Pinpoint the cell where the given text exists, returning its (x, y) midpoint coordinate. 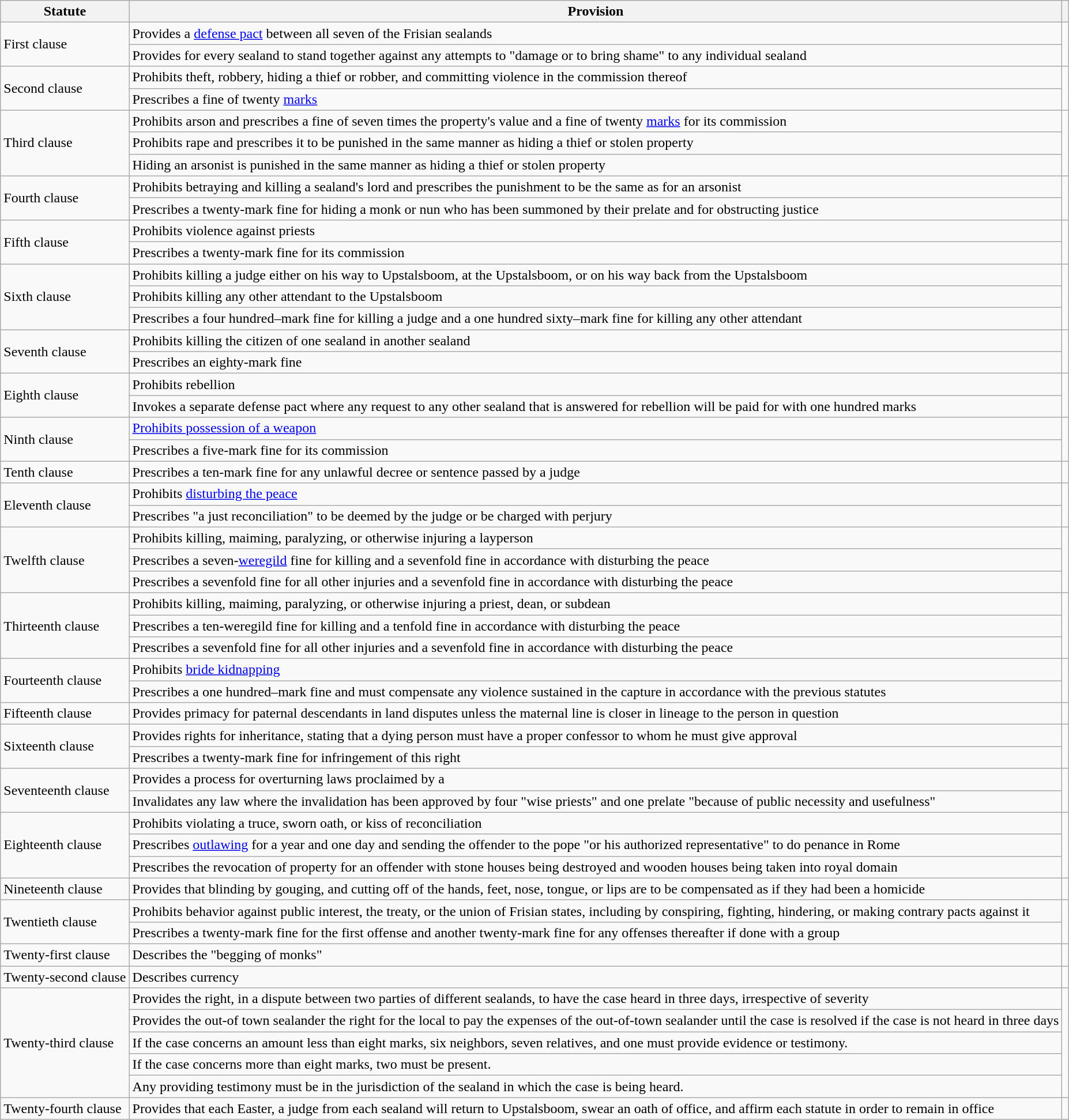
Prescribes a fine of twenty marks (596, 99)
Provides the right, in a dispute between two parties of different sealands, to have the case heard in three days, irrespective of severity (596, 999)
Provides rights for inheritance, stating that a dying person must have a proper confessor to whom he must give approval (596, 736)
Sixth clause (65, 297)
Fourteenth clause (65, 681)
Prescribes a four hundred–mark fine for killing a judge and a one hundred sixty–mark fine for killing any other attendant (596, 319)
Fifth clause (65, 242)
Fifteenth clause (65, 714)
Prescribes outlawing for a year and one day and sending the offender to the pope "or his authorized representative" to do penance in Rome (596, 845)
Twenty-first clause (65, 955)
Hiding an arsonist is punished in the same manner as hiding a thief or stolen property (596, 165)
Any providing testimony must be in the jurisdiction of the sealand in which the case is being heard. (596, 1087)
Ninth clause (65, 439)
Describes the "begging of monks" (596, 955)
Prescribes a twenty-mark fine for its commission (596, 252)
Prohibits possession of a weapon (596, 428)
Nineteenth clause (65, 889)
Thirteenth clause (65, 625)
Eleventh clause (65, 505)
Twenty-fourth clause (65, 1108)
Prohibits rape and prescribes it to be punished in the same manner as hiding a thief or stolen property (596, 143)
First clause (65, 44)
Prohibits rebellion (596, 384)
Prescribes a ten-mark fine for any unlawful decree or sentence passed by a judge (596, 472)
Prohibits killing, maiming, paralyzing, or otherwise injuring a priest, dean, or subdean (596, 604)
Sixteenth clause (65, 746)
Prescribes a seven-weregild fine for killing and a sevenfold fine in accordance with disturbing the peace (596, 560)
Seventeenth clause (65, 790)
Prohibits arson and prescribes a fine of seven times the property's value and a fine of twenty marks for its commission (596, 121)
Third clause (65, 143)
Prohibits killing, maiming, paralyzing, or otherwise injuring a layperson (596, 538)
Prescribes a one hundred–mark fine and must compensate any violence sustained in the capture in accordance with the previous statutes (596, 692)
Prescribes a twenty-mark fine for hiding a monk or nun who has been summoned by their prelate and for obstructing justice (596, 209)
Prohibits killing any other attendant to the Upstalsboom (596, 297)
Prohibits killing a judge either on his way to Upstalsboom, at the Upstalsboom, or on his way back from the Upstalsboom (596, 275)
Prescribes "a just reconciliation" to be deemed by the judge or be charged with perjury (596, 516)
Provision (596, 12)
If the case concerns more than eight marks, two must be present. (596, 1065)
Prescribes a twenty-mark fine for infringement of this right (596, 757)
Prescribes a ten-weregild fine for killing and a tenfold fine in accordance with disturbing the peace (596, 625)
Describes currency (596, 977)
Invokes a separate defense pact where any request to any other sealand that is answered for rebellion will be paid for with one hundred marks (596, 406)
Prohibits violating a truce, sworn oath, or kiss of reconciliation (596, 823)
Invalidates any law where the invalidation has been approved by four "wise priests" and one prelate "because of public necessity and usefulness" (596, 801)
Twenty-second clause (65, 977)
Eighth clause (65, 395)
Prohibits betraying and killing a sealand's lord and prescribes the punishment to be the same as for an arsonist (596, 187)
Statute (65, 12)
Prescribes a five-mark fine for its commission (596, 450)
Prescribes the revocation of property for an offender with stone houses being destroyed and wooden houses being taken into royal domain (596, 867)
Seventh clause (65, 352)
Provides for every sealand to stand together against any attempts to "damage or to bring shame" to any individual sealand (596, 55)
Prescribes a twenty-mark fine for the first offense and another twenty-mark fine for any offenses thereafter if done with a group (596, 933)
Eighteenth clause (65, 845)
Prohibits disturbing the peace (596, 494)
Provides a process for overturning laws proclaimed by a (596, 779)
Twelfth clause (65, 560)
Twentieth clause (65, 922)
Provides primacy for paternal descendants in land disputes unless the maternal line is closer in lineage to the person in question (596, 714)
Tenth clause (65, 472)
Prohibits violence against priests (596, 231)
Prohibits killing the citizen of one sealand in another sealand (596, 341)
Provides a defense pact between all seven of the Frisian sealands (596, 33)
Second clause (65, 88)
Prescribes an eighty-mark fine (596, 363)
Twenty-third clause (65, 1043)
Fourth clause (65, 198)
If the case concerns an amount less than eight marks, six neighbors, seven relatives, and one must provide evidence or testimony. (596, 1043)
Prohibits bride kidnapping (596, 670)
Prohibits theft, robbery, hiding a thief or robber, and committing violence in the commission thereof (596, 77)
Provides that blinding by gouging, and cutting off of the hands, feet, nose, tongue, or lips are to be compensated as if they had been a homicide (596, 889)
